Provide the (X, Y) coordinate of the cell's center where the given text is located.  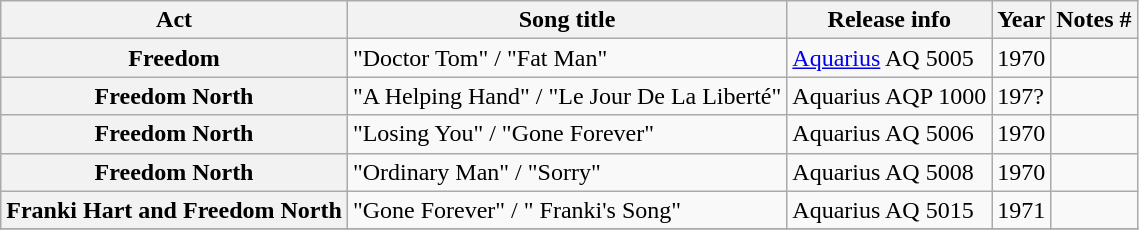
Year (1022, 20)
"Losing You" / "Gone Forever" (566, 134)
Aquarius AQ 5005 (890, 58)
"A Helping Hand" / "Le Jour De La Liberté" (566, 96)
Aquarius AQ 5015 (890, 210)
"Ordinary Man" / "Sorry" (566, 172)
Aquarius AQ 5008 (890, 172)
Aquarius AQP 1000 (890, 96)
1971 (1022, 210)
"Doctor Tom" / "Fat Man" (566, 58)
Notes # (1094, 20)
Act (174, 20)
"Gone Forever" / " Franki's Song" (566, 210)
Song title (566, 20)
Freedom (174, 58)
Release info (890, 20)
Aquarius AQ 5006 (890, 134)
197? (1022, 96)
Franki Hart and Freedom North (174, 210)
